Search for the cell housing the specified text and yield its (X, Y) center coordinate. 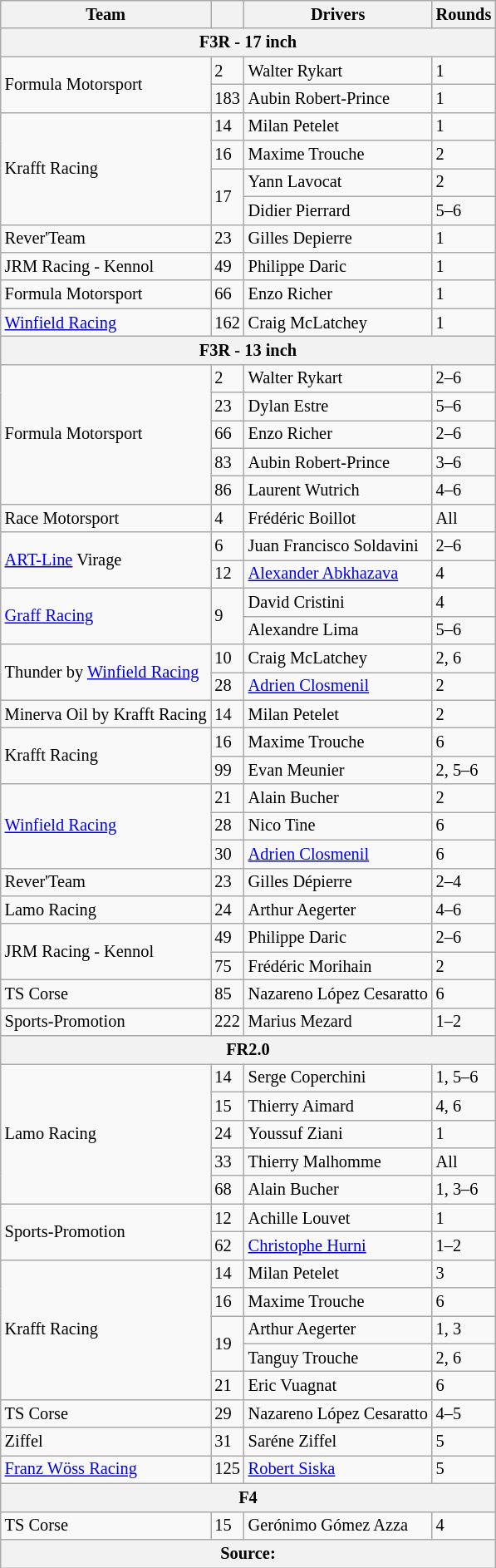
162 (228, 323)
33 (228, 1161)
Gilles Depierre (338, 239)
Christophe Hurni (338, 1245)
2–4 (464, 882)
Achille Louvet (338, 1218)
Frédéric Morihain (338, 966)
Robert Siska (338, 1469)
62 (228, 1245)
F4 (248, 1497)
68 (228, 1190)
Dylan Estre (338, 407)
Eric Vuagnat (338, 1386)
Tanguy Trouche (338, 1358)
Race Motorsport (106, 518)
FR2.0 (248, 1050)
Laurent Wutrich (338, 490)
Evan Meunier (338, 770)
Franz Wöss Racing (106, 1469)
183 (228, 98)
Team (106, 14)
99 (228, 770)
31 (228, 1442)
Source: (248, 1553)
17 (228, 196)
2, 5–6 (464, 770)
29 (228, 1413)
Gilles Dépierre (338, 882)
Frédéric Boillot (338, 518)
Graff Racing (106, 615)
19 (228, 1344)
125 (228, 1469)
Nico Tine (338, 826)
1, 5–6 (464, 1077)
3 (464, 1274)
Gerónimo Gómez Azza (338, 1526)
Alexandre Lima (338, 630)
86 (228, 490)
F3R - 13 inch (248, 350)
1, 3 (464, 1329)
85 (228, 994)
Didier Pierrard (338, 210)
10 (228, 658)
Thunder by Winfield Racing (106, 672)
4, 6 (464, 1106)
Drivers (338, 14)
Rounds (464, 14)
75 (228, 966)
Alexander Abkhazava (338, 574)
Serge Coperchini (338, 1077)
Thierry Aimard (338, 1106)
222 (228, 1022)
Juan Francisco Soldavini (338, 546)
Thierry Malhomme (338, 1161)
ART-Line Virage (106, 560)
30 (228, 854)
1, 3–6 (464, 1190)
3–6 (464, 462)
Minerva Oil by Krafft Racing (106, 714)
Saréne Ziffel (338, 1442)
David Cristini (338, 602)
F3R - 17 inch (248, 42)
Yann Lavocat (338, 182)
Youssuf Ziani (338, 1134)
Marius Mezard (338, 1022)
9 (228, 615)
4–5 (464, 1413)
83 (228, 462)
Ziffel (106, 1442)
